Pinpoint the cell where the given text exists, returning its [X, Y] midpoint coordinate. 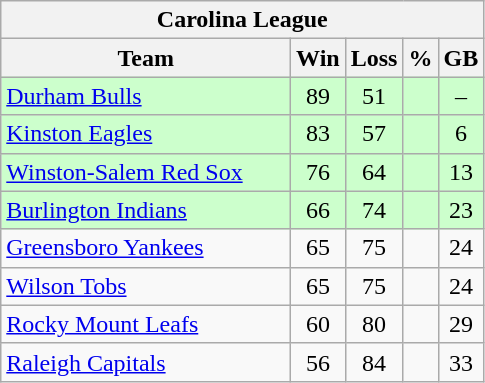
Greensboro Yankees [146, 248]
Durham Bulls [146, 96]
80 [374, 324]
83 [318, 134]
57 [374, 134]
Raleigh Capitals [146, 362]
51 [374, 96]
33 [461, 362]
84 [374, 362]
Team [146, 58]
74 [374, 210]
13 [461, 172]
% [420, 58]
Kinston Eagles [146, 134]
29 [461, 324]
23 [461, 210]
Winston-Salem Red Sox [146, 172]
60 [318, 324]
66 [318, 210]
89 [318, 96]
Loss [374, 58]
76 [318, 172]
Carolina League [242, 20]
56 [318, 362]
Rocky Mount Leafs [146, 324]
6 [461, 134]
Wilson Tobs [146, 286]
– [461, 96]
Win [318, 58]
64 [374, 172]
Burlington Indians [146, 210]
GB [461, 58]
